Detect which cell encompasses the target text, then output its (X, Y) center coordinate. 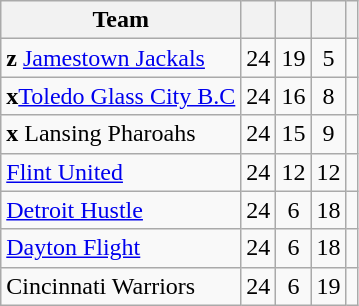
Detroit Hustle (121, 210)
Team (121, 20)
Flint United (121, 172)
xToledo Glass City B.C (121, 96)
Cincinnati Warriors (121, 286)
16 (294, 96)
8 (328, 96)
5 (328, 58)
Dayton Flight (121, 248)
z Jamestown Jackals (121, 58)
15 (294, 134)
9 (328, 134)
x Lansing Pharoahs (121, 134)
